Output the (X, Y) coordinate of the center of the cell containing the given text.  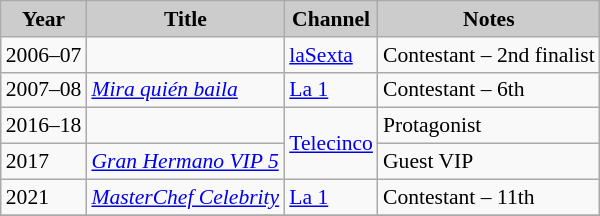
MasterChef Celebrity (185, 197)
Contestant – 6th (489, 90)
2006–07 (44, 55)
Gran Hermano VIP 5 (185, 162)
2016–18 (44, 126)
laSexta (331, 55)
2007–08 (44, 90)
Protagonist (489, 126)
Contestant – 11th (489, 197)
Notes (489, 19)
2021 (44, 197)
Guest VIP (489, 162)
Mira quién baila (185, 90)
Year (44, 19)
Contestant – 2nd finalist (489, 55)
Channel (331, 19)
Telecinco (331, 144)
Title (185, 19)
2017 (44, 162)
